Pinpoint the cell where the given text exists, returning its (x, y) midpoint coordinate. 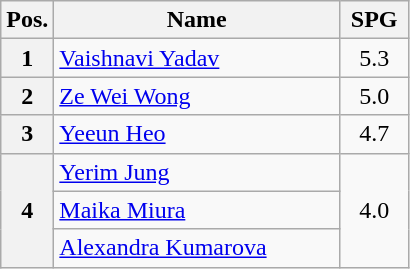
Ze Wei Wong (197, 96)
5.3 (374, 58)
2 (28, 96)
Pos. (28, 20)
Yerim Jung (197, 172)
1 (28, 58)
5.0 (374, 96)
4.0 (374, 210)
Vaishnavi Yadav (197, 58)
Yeeun Heo (197, 134)
4.7 (374, 134)
4 (28, 210)
SPG (374, 20)
Alexandra Kumarova (197, 248)
3 (28, 134)
Maika Miura (197, 210)
Name (197, 20)
